Detect which cell encompasses the target text, then output its [x, y] center coordinate. 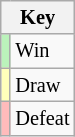
Win [42, 51]
Key [38, 17]
Draw [42, 85]
Defeat [42, 118]
